Capture the cell that displays the provided text and extract its [x, y] central coordinate. 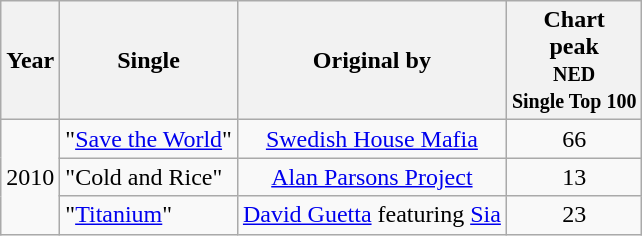
13 [574, 177]
Swedish House Mafia [372, 139]
"Titanium" [149, 215]
23 [574, 215]
Year [30, 60]
Original by [372, 60]
Single [149, 60]
Alan Parsons Project [372, 177]
"Cold and Rice" [149, 177]
2010 [30, 177]
David Guetta featuring Sia [372, 215]
"Save the World" [149, 139]
66 [574, 139]
Chart peakNEDSingle Top 100 [574, 60]
